From the cell containing the given text, extract its center point as (X, Y) coordinate. 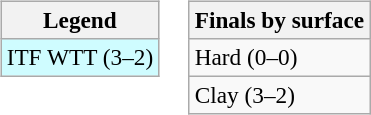
ITF WTT (3–2) (80, 57)
Legend (80, 20)
Hard (0–0) (279, 57)
Finals by surface (279, 20)
Clay (3–2) (279, 95)
